Provide the [x, y] coordinate of the cell's center where the given text is located.  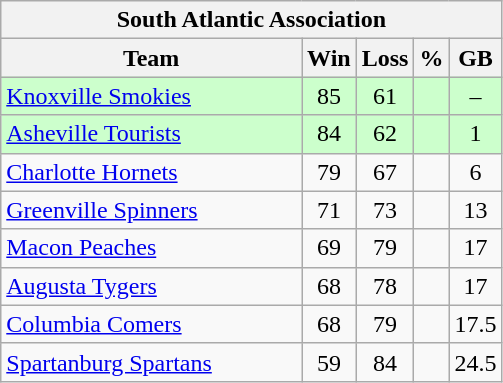
69 [330, 248]
Macon Peaches [152, 248]
61 [385, 96]
6 [476, 172]
67 [385, 172]
GB [476, 58]
Knoxville Smokies [152, 96]
Win [330, 58]
78 [385, 286]
Charlotte Hornets [152, 172]
24.5 [476, 362]
85 [330, 96]
73 [385, 210]
Greenville Spinners [152, 210]
% [432, 58]
17.5 [476, 324]
13 [476, 210]
Spartanburg Spartans [152, 362]
Team [152, 58]
Asheville Tourists [152, 134]
South Atlantic Association [252, 20]
71 [330, 210]
Columbia Comers [152, 324]
1 [476, 134]
– [476, 96]
Augusta Tygers [152, 286]
Loss [385, 58]
59 [330, 362]
62 [385, 134]
